Extract the (x, y) coordinate from the center of the cell holding the provided text.  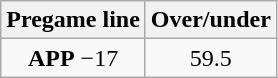
Pregame line (74, 20)
Over/under (210, 20)
59.5 (210, 58)
APP −17 (74, 58)
